From the cell containing the given text, extract its center point as [x, y] coordinate. 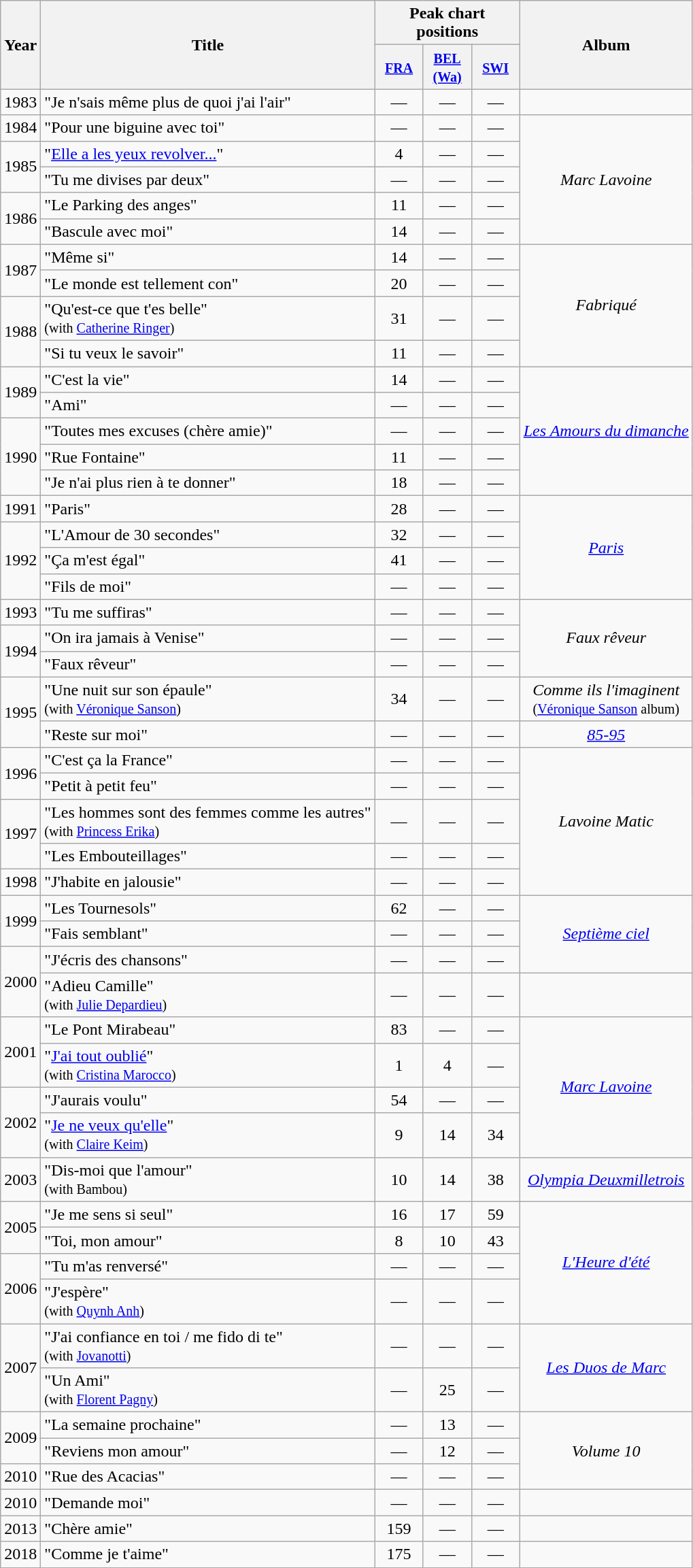
2000 [20, 982]
"J'aurais voulu" [208, 1100]
L'Heure d'été [606, 1263]
FRA [399, 67]
Les Amours du dimanche [606, 431]
"Les Embouteillages" [208, 856]
"Qu'est-ce que t'es belle" (with Catherine Ringer) [208, 318]
1991 [20, 509]
"Même si" [208, 257]
"C'est ça la France" [208, 760]
"Ami" [208, 405]
Olympia Deuxmilletrois [606, 1180]
175 [399, 1554]
"Comme je t'aime" [208, 1554]
38 [495, 1180]
1996 [20, 773]
1985 [20, 167]
2001 [20, 1052]
"Je n'ai plus rien à te donner" [208, 483]
"Le monde est tellement con" [208, 283]
"Toi, mon amour" [208, 1240]
31 [399, 318]
Faux rêveur [606, 638]
1993 [20, 612]
Year [20, 45]
9 [399, 1135]
"Toutes mes excuses (chère amie)" [208, 431]
"Bascule avec moi" [208, 231]
1989 [20, 392]
1998 [20, 882]
"Petit à petit feu" [208, 786]
"Je n'sais même plus de quoi j'ai l'air" [208, 102]
"Dis-moi que l'amour" (with Bambou) [208, 1180]
13 [447, 1425]
"J'ai tout oublié" (with Cristina Marocco) [208, 1065]
Paris [606, 548]
Album [606, 45]
"J'habite en jalousie" [208, 882]
Septième ciel [606, 934]
28 [399, 509]
"Fils de moi" [208, 586]
1997 [20, 834]
1984 [20, 128]
2006 [20, 1288]
"C'est la vie" [208, 379]
17 [447, 1214]
2002 [20, 1122]
1990 [20, 457]
1995 [20, 712]
"Rue Fontaine" [208, 457]
"Fais semblant" [208, 934]
"Rue des Acacias" [208, 1477]
"Si tu veux le savoir" [208, 353]
Title [208, 45]
20 [399, 283]
"Un Ami" (with Florent Pagny) [208, 1390]
"Paris" [208, 509]
"Pour une biguine avec toi" [208, 128]
2007 [20, 1368]
"Je ne veux qu'elle" (with Claire Keim) [208, 1135]
1992 [20, 561]
"Reste sur moi" [208, 734]
54 [399, 1100]
18 [399, 483]
"Une nuit sur son épaule" (with Véronique Sanson) [208, 699]
8 [399, 1240]
59 [495, 1214]
1988 [20, 331]
"Faux rêveur" [208, 664]
"Le Pont Mirabeau" [208, 1030]
"Je me sens si seul" [208, 1214]
"L'Amour de 30 secondes" [208, 535]
32 [399, 535]
"Demande moi" [208, 1503]
BEL (Wa) [447, 67]
1983 [20, 102]
"Tu m'as renversé" [208, 1266]
1987 [20, 270]
"Les hommes sont des femmes comme les autres" (with Princess Erika) [208, 820]
"Tu me divises par deux" [208, 180]
43 [495, 1240]
1994 [20, 651]
Comme ils l'imaginent (Véronique Sanson album) [606, 699]
Fabriqué [606, 305]
83 [399, 1030]
"J'écris des chansons" [208, 960]
Lavoine Matic [606, 820]
12 [447, 1451]
1 [399, 1065]
41 [399, 561]
159 [399, 1529]
"Reviens mon amour" [208, 1451]
2013 [20, 1529]
"Ça m'est égal" [208, 561]
62 [399, 908]
Peak chart positions [447, 23]
"Les Tournesols" [208, 908]
25 [447, 1390]
2018 [20, 1554]
2005 [20, 1227]
16 [399, 1214]
2003 [20, 1180]
2009 [20, 1438]
"Le Parking des anges" [208, 205]
"J'espère" (with Quynh Anh) [208, 1301]
"Adieu Camille" (with Julie Depardieu) [208, 995]
1986 [20, 218]
"Elle a les yeux revolver..." [208, 154]
"Tu me suffiras" [208, 612]
Volume 10 [606, 1451]
"On ira jamais à Venise" [208, 638]
85-95 [606, 734]
"La semaine prochaine" [208, 1425]
1999 [20, 921]
"J'ai confiance en toi / me fido di te" (with Jovanotti) [208, 1346]
"Chère amie" [208, 1529]
SWI [495, 67]
Les Duos de Marc [606, 1368]
